Extract the (X, Y) coordinate from the center of the cell holding the provided text.  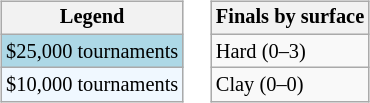
Hard (0–3) (290, 51)
$10,000 tournaments (92, 85)
Legend (92, 18)
Finals by surface (290, 18)
Clay (0–0) (290, 85)
$25,000 tournaments (92, 51)
